Identify which cell holds the provided text, then report its (x, y) central coordinate. 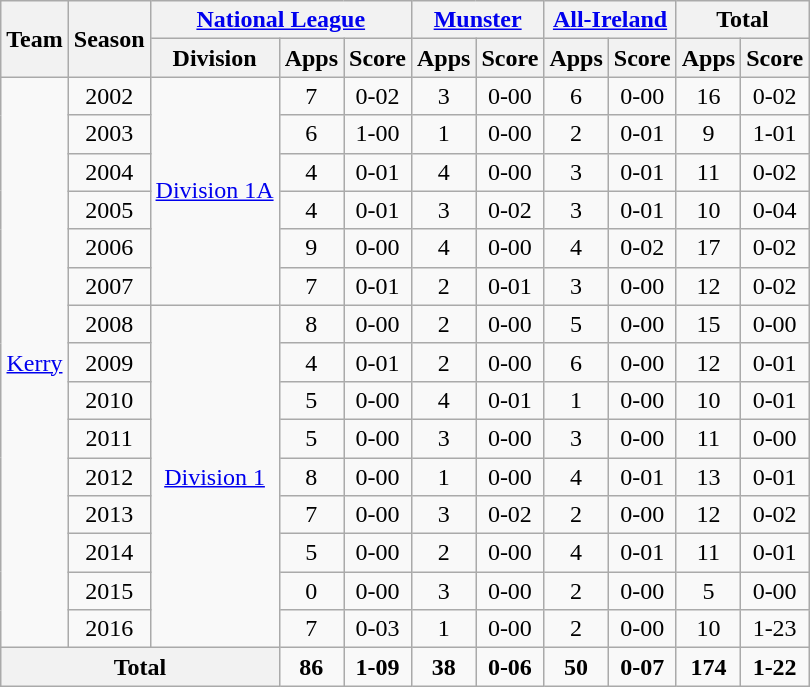
1-09 (378, 667)
2014 (109, 553)
2008 (109, 324)
1-22 (775, 667)
2007 (109, 286)
Kerry (35, 362)
Season (109, 39)
38 (443, 667)
1-23 (775, 629)
2002 (109, 96)
All-Ireland (610, 20)
1-00 (378, 134)
0-06 (510, 667)
Munster (477, 20)
2010 (109, 400)
13 (708, 477)
17 (708, 248)
174 (708, 667)
0-03 (378, 629)
50 (576, 667)
Division 1 (214, 476)
2009 (109, 362)
Team (35, 39)
Division 1A (214, 191)
86 (311, 667)
16 (708, 96)
0-07 (642, 667)
2012 (109, 477)
15 (708, 324)
1-01 (775, 134)
0-04 (775, 210)
0 (311, 591)
2006 (109, 248)
2005 (109, 210)
2011 (109, 438)
2016 (109, 629)
2004 (109, 172)
Division (214, 58)
2013 (109, 515)
National League (280, 20)
2003 (109, 134)
2015 (109, 591)
